Scan for the cell matching the given text and deliver its [x, y] coordinate at center. 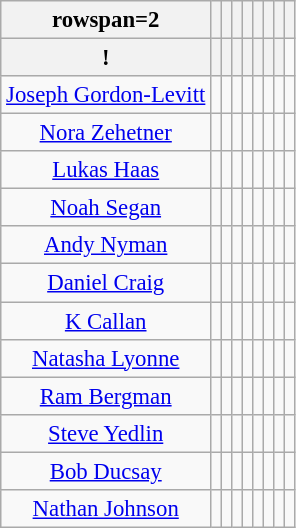
Steve Yedlin [106, 433]
Bob Ducsay [106, 471]
! [106, 58]
Andy Nyman [106, 245]
rowspan=2 [106, 20]
K Callan [106, 321]
Lukas Haas [106, 170]
Daniel Craig [106, 283]
Natasha Lyonne [106, 358]
Nathan Johnson [106, 509]
Joseph Gordon-Levitt [106, 95]
Ram Bergman [106, 396]
Noah Segan [106, 208]
Nora Zehetner [106, 133]
